Find where the given text appears and provide that cell's center as [X, Y] coordinate. 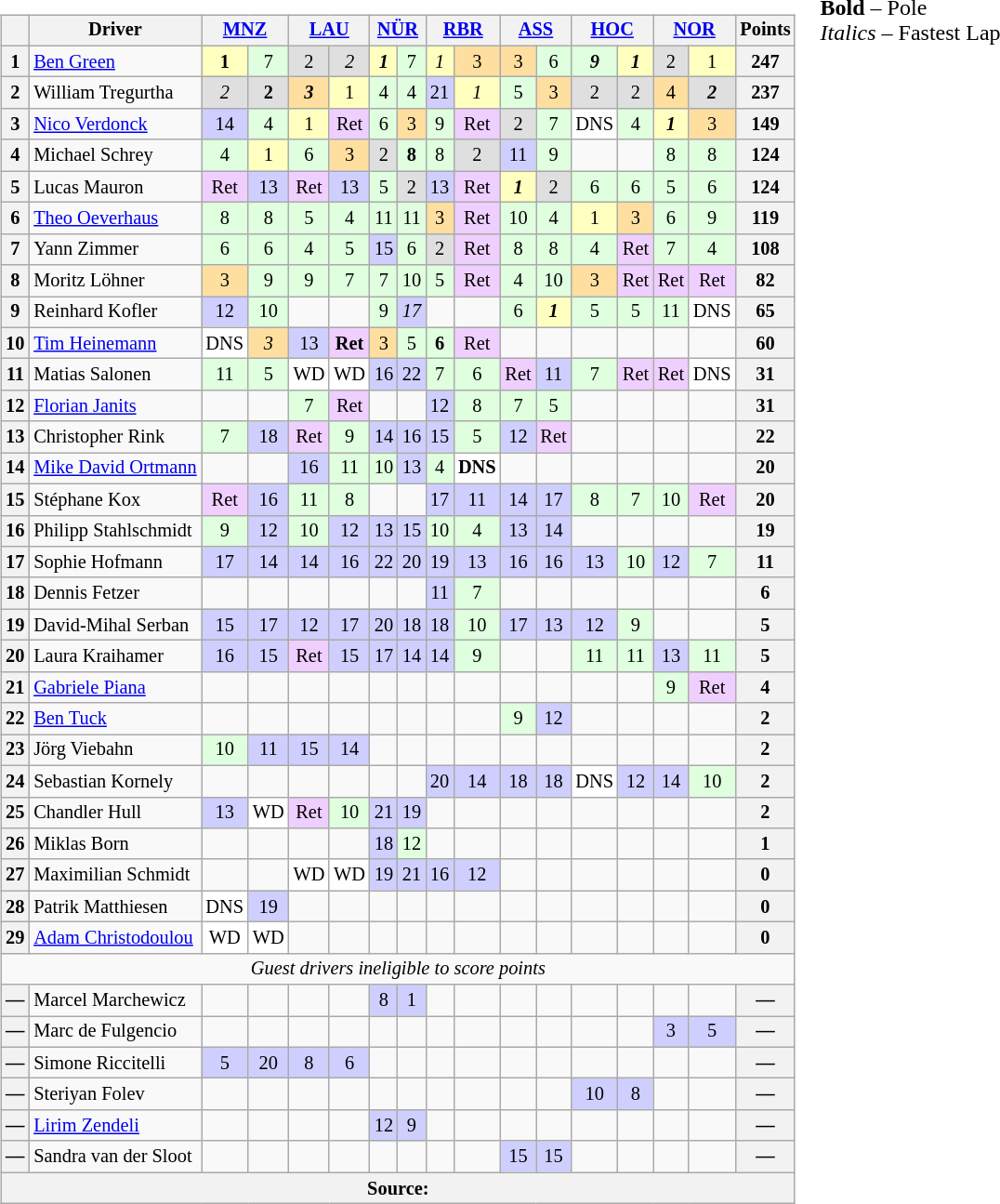
Sandra van der Sloot [115, 1157]
Matias Salonen [115, 375]
Moritz Löhner [115, 281]
27 [15, 875]
Jörg Viebahn [115, 750]
Source: [398, 1188]
247 [765, 61]
60 [765, 343]
25 [15, 813]
Ben Green [115, 61]
Sebastian Kornely [115, 781]
82 [765, 281]
Stéphane Kox [115, 499]
Miklas Born [115, 844]
David-Mihal Serban [115, 625]
Dennis Fetzer [115, 593]
LAU [329, 31]
Laura Kraihamer [115, 656]
Gabriele Piana [115, 687]
NOR [694, 31]
149 [765, 125]
Points [765, 31]
29 [15, 938]
MNZ [245, 31]
Driver [115, 31]
24 [15, 781]
HOC [612, 31]
Steriyan Folev [115, 1094]
Yann Zimmer [115, 249]
28 [15, 906]
Maximilian Schmidt [115, 875]
Ben Tuck [115, 719]
119 [765, 218]
Adam Christodoulou [115, 938]
Patrik Matthiesen [115, 906]
Reinhard Kofler [115, 312]
Guest drivers ineligible to score points [398, 969]
23 [15, 750]
108 [765, 249]
65 [765, 312]
NÜR [398, 31]
Mike David Ortmann [115, 469]
Lirim Zendeli [115, 1126]
Marcel Marchewicz [115, 1000]
237 [765, 93]
RBR [463, 31]
Philipp Stahlschmidt [115, 531]
Theo Oeverhaus [115, 218]
Chandler Hull [115, 813]
Sophie Hofmann [115, 562]
ASS [536, 31]
Tim Heinemann [115, 343]
Michael Schrey [115, 155]
Nico Verdonck [115, 125]
Florian Janits [115, 406]
William Tregurtha [115, 93]
Marc de Fulgencio [115, 1032]
Simone Riccitelli [115, 1063]
26 [15, 844]
Christopher Rink [115, 437]
Lucas Mauron [115, 187]
